For the text-containing cell, return its midpoint in [X, Y] coordinate format. 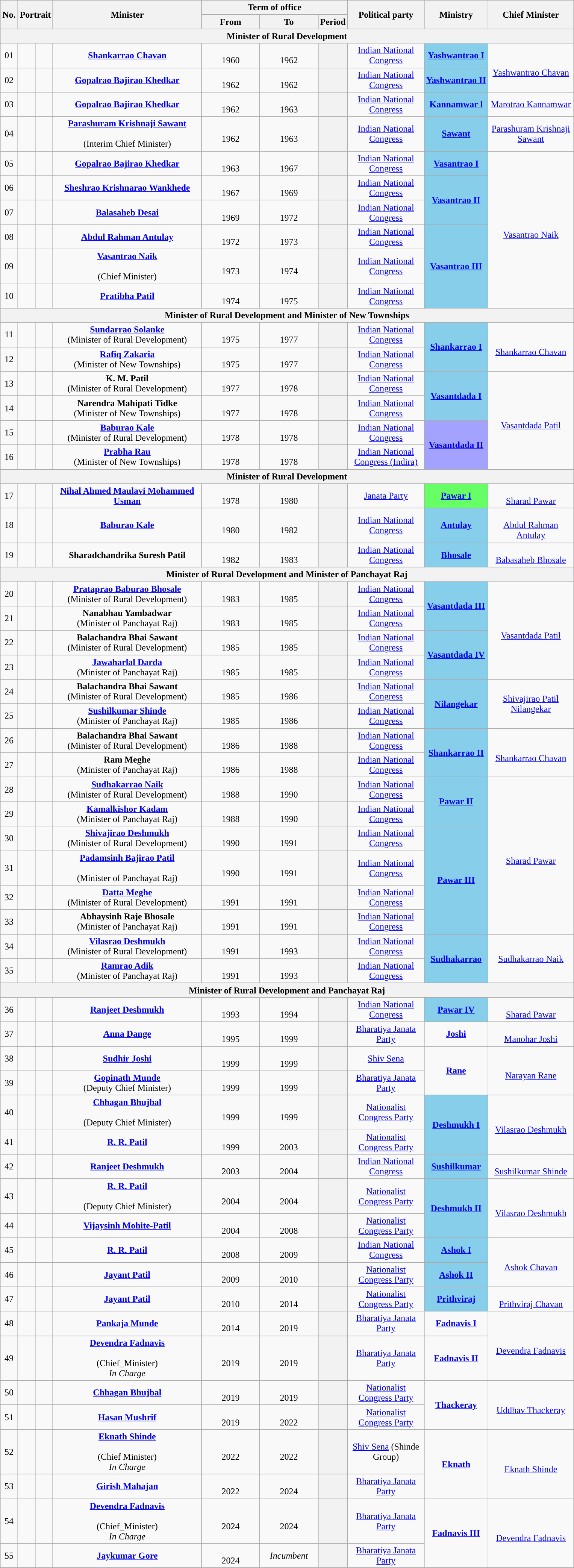
Sushilkumar [456, 1166]
21 [9, 618]
Manohar Joshi [531, 1034]
11 [9, 335]
09 [9, 266]
50 [9, 1393]
Shankarrao I [456, 347]
Chhagan Bhujbal (Deputy Chief Minister) [127, 1113]
Term of office [274, 8]
Pawar II [456, 802]
Chhagan Bhujbal [127, 1393]
Rafiq Zakaria (Minister of New Townships) [127, 359]
54 [9, 1521]
Sawant [456, 134]
Sushilkumar Shinde [531, 1166]
47 [9, 1299]
55 [9, 1556]
Eknath [456, 1464]
Hasan Mushrif [127, 1417]
19 [9, 555]
53 [9, 1486]
Padamsinh Bajirao Patil (Minister of Panchayat Raj) [127, 868]
26 [9, 741]
Prithviraj Chavan [531, 1299]
20 [9, 593]
Fadnavis I [456, 1324]
Thackeray [456, 1405]
Uddhav Thackeray [531, 1405]
Marotrao Kannamwar [531, 105]
Shivajirao Deshmukh (Minister of Rural Development) [127, 839]
36 [9, 1009]
30 [9, 839]
Vasantrao Naik (Chief Minister) [127, 266]
06 [9, 188]
04 [9, 134]
13 [9, 384]
Vasantrao III [456, 266]
22 [9, 642]
Yashwantrao II [456, 80]
Kamalkishor Kadam (Minister of Panchayat Raj) [127, 814]
To [289, 22]
Baburao Kale [127, 525]
Yashwantrao Chavan [531, 68]
Nihal Ahmed Maulavi Mohammed Usman [127, 496]
Chief Minister [531, 15]
1995 [231, 1034]
Vasantrao Naik [531, 229]
Eknath Shinde [531, 1464]
Kannamwar l [456, 105]
Minister of Rural Development and Panchayat Raj [287, 990]
Girish Mahajan [127, 1486]
Anna Dange [127, 1034]
46 [9, 1275]
Bhosale [456, 555]
45 [9, 1250]
24 [9, 692]
43 [9, 1196]
Sudhakarrao [456, 958]
12 [9, 359]
Sudhakarrao Naik [531, 958]
No. [9, 15]
40 [9, 1113]
Rane [456, 1071]
Narayan Rane [531, 1071]
Parashuram Krishnaji Sawant [531, 134]
17 [9, 496]
Portrait [35, 15]
27 [9, 765]
Deshmukh I [456, 1125]
15 [9, 432]
34 [9, 946]
Pawar IV [456, 1009]
Vasantdada IV [456, 655]
Vilasrao Deshmukh(Minister of Rural Development) [127, 946]
03 [9, 105]
Ram Meghe(Minister of Panchayat Raj) [127, 765]
28 [9, 790]
Vasantdada I [456, 396]
Prithviraj [456, 1299]
25 [9, 716]
Shiv Sena [386, 1058]
29 [9, 814]
Prataprao Baburao Bhosale (Minister of Rural Development) [127, 593]
Prabha Rau (Minister of New Townships) [127, 457]
Political party [386, 15]
48 [9, 1324]
Gopinath Munde (Deputy Chief Minister) [127, 1083]
Shivajirao Patil Nilangekar [531, 704]
Sudhakarrao Naik (Minister of Rural Development) [127, 790]
Period [333, 22]
32 [9, 897]
Parashuram Krishnaji Sawant (Interim Chief Minister) [127, 134]
31 [9, 868]
Nilangekar [456, 704]
33 [9, 922]
1960 [231, 56]
01 [9, 56]
1994 [289, 1009]
Sharadchandrika Suresh Patil [127, 555]
Yashwantrao I [456, 56]
10 [9, 296]
18 [9, 525]
Vasantdada II [456, 445]
Datta Meghe (Minister of Rural Development) [127, 897]
37 [9, 1034]
R. R. Patil (Deputy Chief Minister) [127, 1196]
Minister of Rural Development and Minister of New Townships [287, 315]
Abhaysinh Raje Bhosale (Minister of Panchayat Raj) [127, 922]
Pratibha Patil [127, 296]
Nanabhau Yambadwar (Minister of Panchayat Raj) [127, 618]
02 [9, 80]
Ministry [456, 15]
Vasantrao I [456, 163]
Joshi [456, 1034]
Jawaharlal Darda (Minister of Panchayat Raj) [127, 667]
Ramrao Adik (Minister of Panchayat Raj) [127, 971]
Ashok II [456, 1275]
Pawar I [456, 496]
49 [9, 1358]
Minister of Rural Development and Minister of Panchayat Raj [287, 574]
Narendra Mahipati Tidke (Minister of New Townships) [127, 408]
44 [9, 1226]
Balasaheb Desai [127, 212]
Pawar III [456, 880]
52 [9, 1451]
Incumbent [289, 1556]
Sundarrao Solanke (Minister of Rural Development) [127, 335]
41 [9, 1142]
Fadnavis III [456, 1533]
Deshmukh II [456, 1209]
Sheshrao Krishnarao Wankhede [127, 188]
Ashok Chavan [531, 1262]
Babasaheb Bhosale [531, 555]
Pankaja Munde [127, 1324]
Sushilkumar Shinde (Minister of Panchayat Raj) [127, 716]
From [231, 22]
39 [9, 1083]
Vasantdada III [456, 606]
Eknath Shinde (Chief Minister)In Charge [127, 1451]
14 [9, 408]
K. M. Patil (Minister of Rural Development) [127, 384]
38 [9, 1058]
Fadnavis II [456, 1358]
08 [9, 237]
Indian National Congress (Indira) [386, 457]
Janata Party [386, 496]
Sudhir Joshi [127, 1058]
Jaykumar Gore [127, 1556]
05 [9, 163]
Ashok I [456, 1250]
Shankarrao II [456, 753]
Antulay [456, 525]
Vijaysinh Mohite-Patil [127, 1226]
42 [9, 1166]
35 [9, 971]
Minister [127, 15]
Vasantrao II [456, 200]
16 [9, 457]
Baburao Kale (Minister of Rural Development) [127, 432]
Shiv Sena (Shinde Group) [386, 1451]
51 [9, 1417]
23 [9, 667]
07 [9, 212]
